Identify which cell holds the provided text, then report its [x, y] central coordinate. 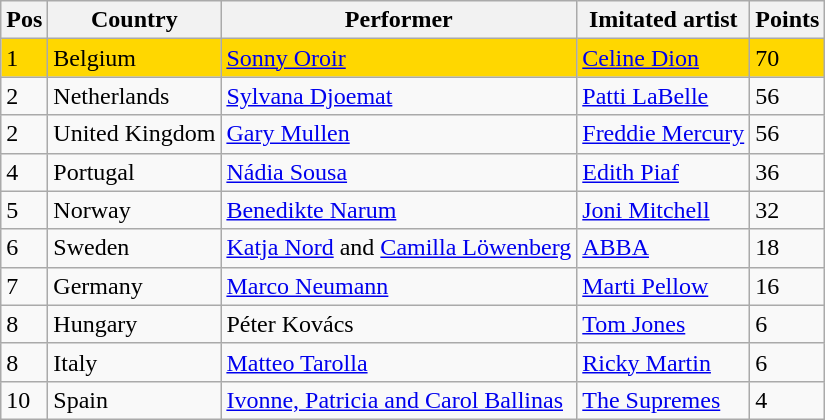
Ricky Martin [664, 362]
Portugal [134, 172]
Patti LaBelle [664, 96]
32 [788, 210]
United Kingdom [134, 134]
Nádia Sousa [399, 172]
7 [24, 286]
The Supremes [664, 400]
Tom Jones [664, 324]
Marco Neumann [399, 286]
Points [788, 20]
5 [24, 210]
Italy [134, 362]
Imitated artist [664, 20]
Sweden [134, 248]
Matteo Tarolla [399, 362]
70 [788, 58]
Sylvana Djoemat [399, 96]
Norway [134, 210]
Freddie Mercury [664, 134]
Benedikte Narum [399, 210]
Marti Pellow [664, 286]
Netherlands [134, 96]
Country [134, 20]
18 [788, 248]
Joni Mitchell [664, 210]
Sonny Oroir [399, 58]
16 [788, 286]
Katja Nord and Camilla Löwenberg [399, 248]
Gary Mullen [399, 134]
10 [24, 400]
Ivonne, Patricia and Carol Ballinas [399, 400]
Belgium [134, 58]
ABBA [664, 248]
Spain [134, 400]
Performer [399, 20]
Edith Piaf [664, 172]
Germany [134, 286]
36 [788, 172]
Péter Kovács [399, 324]
Celine Dion [664, 58]
Hungary [134, 324]
Pos [24, 20]
1 [24, 58]
